Return the [X, Y] coordinate for the center point of the cell that contains the specified text.  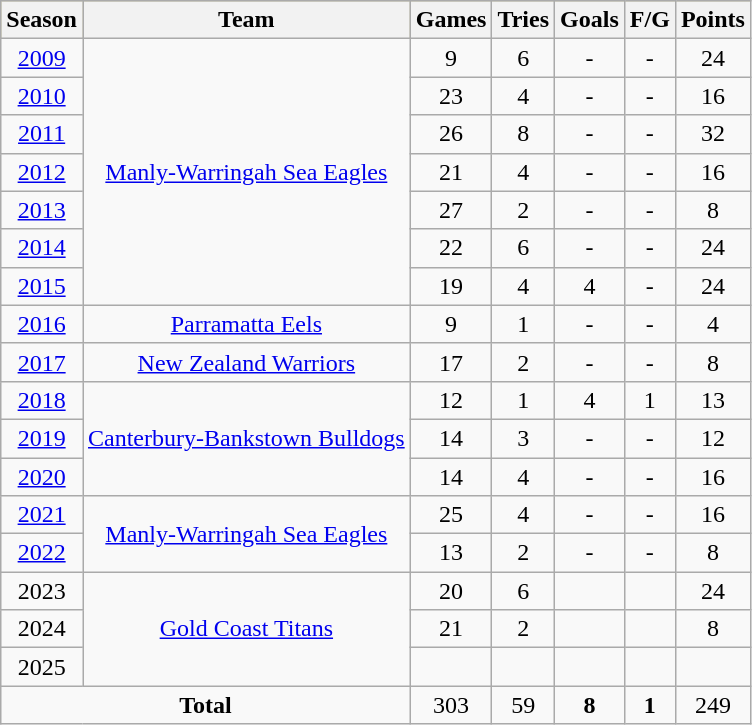
25 [451, 515]
Points [712, 20]
2016 [42, 324]
19 [451, 286]
2017 [42, 362]
3 [524, 438]
2011 [42, 134]
New Zealand Warriors [246, 362]
Season [42, 20]
2015 [42, 286]
2025 [42, 667]
F/G [650, 20]
26 [451, 134]
2009 [42, 58]
Parramatta Eels [246, 324]
2024 [42, 629]
2018 [42, 400]
2014 [42, 248]
Canterbury-Bankstown Bulldogs [246, 438]
2012 [42, 172]
249 [712, 705]
303 [451, 705]
Total [206, 705]
22 [451, 248]
2022 [42, 553]
2021 [42, 515]
17 [451, 362]
2010 [42, 96]
2023 [42, 591]
27 [451, 210]
Games [451, 20]
23 [451, 96]
Tries [524, 20]
32 [712, 134]
Team [246, 20]
2013 [42, 210]
Gold Coast Titans [246, 629]
2020 [42, 477]
20 [451, 591]
Goals [590, 20]
59 [524, 705]
2019 [42, 438]
